Scan for the cell matching the given text and deliver its [X, Y] coordinate at center. 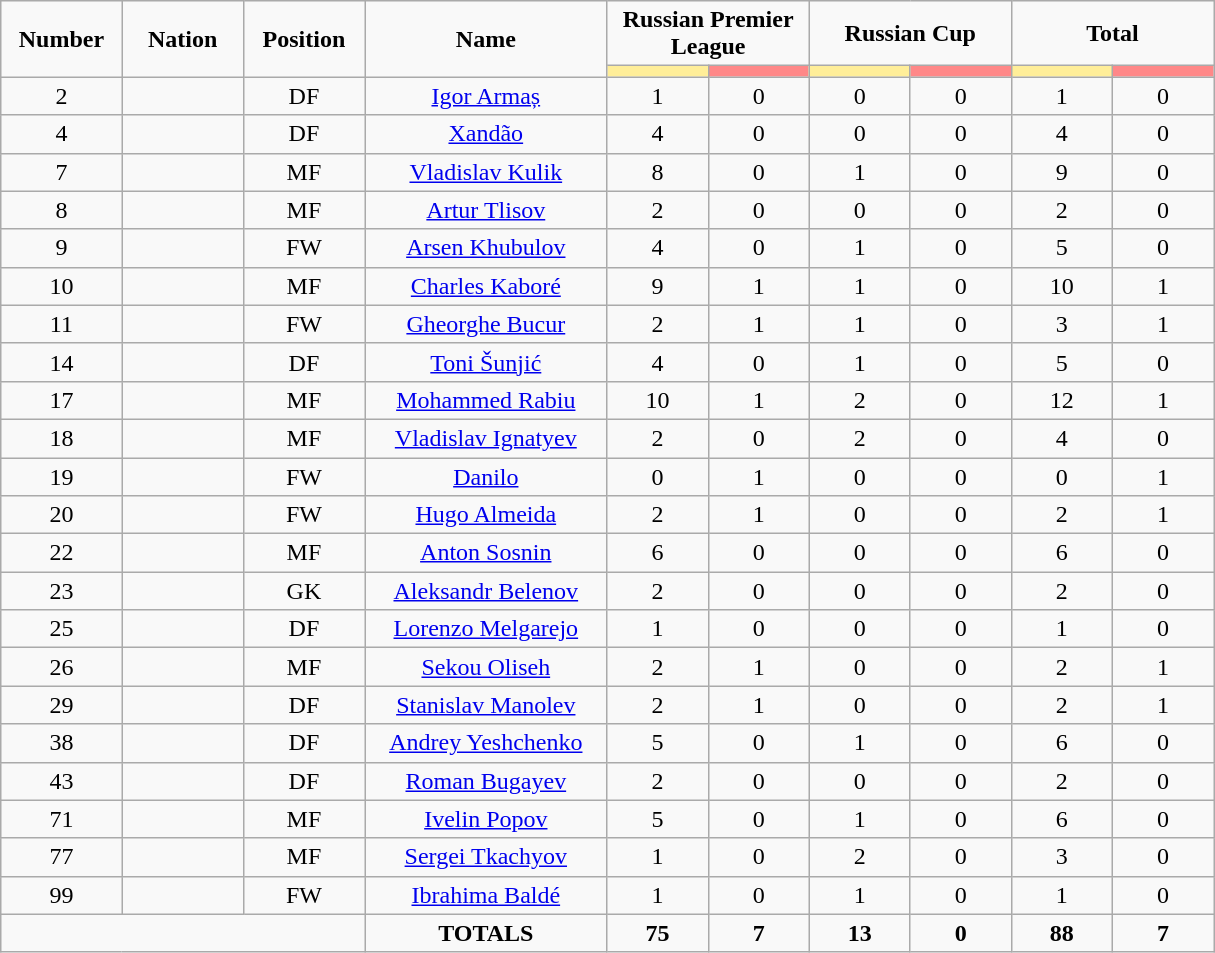
Position [304, 39]
23 [62, 591]
Artur Tlisov [486, 210]
Sergei Tkachyov [486, 857]
Hugo Almeida [486, 515]
Russian Premier League [708, 34]
11 [62, 324]
17 [62, 400]
19 [62, 477]
Mohammed Rabiu [486, 400]
20 [62, 515]
Arsen Khubulov [486, 248]
22 [62, 553]
Igor Armaș [486, 96]
Total [1112, 34]
Nation [182, 39]
Lorenzo Melgarejo [486, 629]
18 [62, 438]
25 [62, 629]
Charles Kaboré [486, 286]
26 [62, 667]
Russian Cup [910, 34]
71 [62, 819]
75 [658, 933]
88 [1062, 933]
Danilo [486, 477]
Andrey Yeshchenko [486, 743]
GK [304, 591]
Sekou Oliseh [486, 667]
Stanislav Manolev [486, 705]
Gheorghe Bucur [486, 324]
Toni Šunjić [486, 362]
Vladislav Ignatyev [486, 438]
Name [486, 39]
Aleksandr Belenov [486, 591]
99 [62, 895]
Number [62, 39]
38 [62, 743]
12 [1062, 400]
Anton Sosnin [486, 553]
Vladislav Kulik [486, 172]
Roman Bugayev [486, 781]
Ivelin Popov [486, 819]
43 [62, 781]
14 [62, 362]
77 [62, 857]
Ibrahima Baldé [486, 895]
Xandão [486, 134]
TOTALS [486, 933]
29 [62, 705]
13 [860, 933]
